Return (x, y) of the center of cell containing provided text 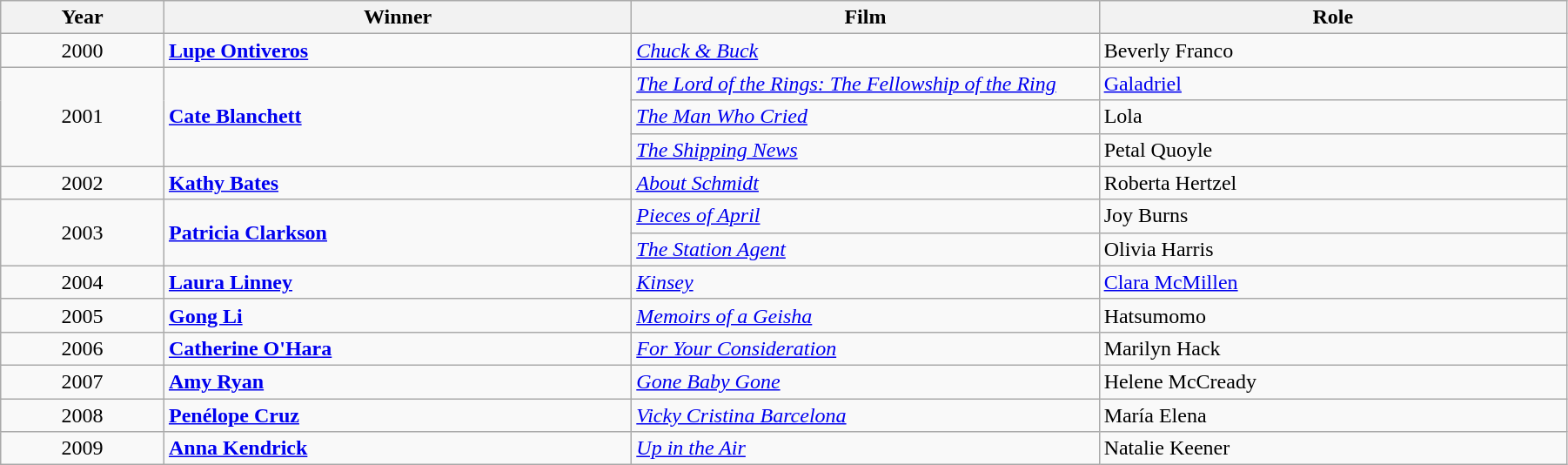
Marilyn Hack (1333, 348)
Petal Quoyle (1333, 150)
Laura Linney (397, 282)
For Your Consideration (865, 348)
2001 (83, 117)
Year (83, 17)
Helene McCready (1333, 381)
Pieces of April (865, 216)
Film (865, 17)
About Schmidt (865, 183)
Roberta Hertzel (1333, 183)
Clara McMillen (1333, 282)
2005 (83, 315)
Vicky Cristina Barcelona (865, 415)
Beverly Franco (1333, 51)
Kinsey (865, 282)
Joy Burns (1333, 216)
2009 (83, 448)
Gong Li (397, 315)
Lupe Ontiveros (397, 51)
The Man Who Cried (865, 117)
Amy Ryan (397, 381)
2002 (83, 183)
2008 (83, 415)
Winner (397, 17)
Gone Baby Gone (865, 381)
Role (1333, 17)
Anna Kendrick (397, 448)
2000 (83, 51)
2004 (83, 282)
Patricia Clarkson (397, 232)
Penélope Cruz (397, 415)
Cate Blanchett (397, 117)
Chuck & Buck (865, 51)
Olivia Harris (1333, 249)
2007 (83, 381)
2006 (83, 348)
The Station Agent (865, 249)
Galadriel (1333, 84)
Catherine O'Hara (397, 348)
Up in the Air (865, 448)
The Lord of the Rings: The Fellowship of the Ring (865, 84)
María Elena (1333, 415)
Kathy Bates (397, 183)
The Shipping News (865, 150)
2003 (83, 232)
Memoirs of a Geisha (865, 315)
Natalie Keener (1333, 448)
Lola (1333, 117)
Hatsumomo (1333, 315)
